Output the (x, y) coordinate of the center of the cell containing the given text.  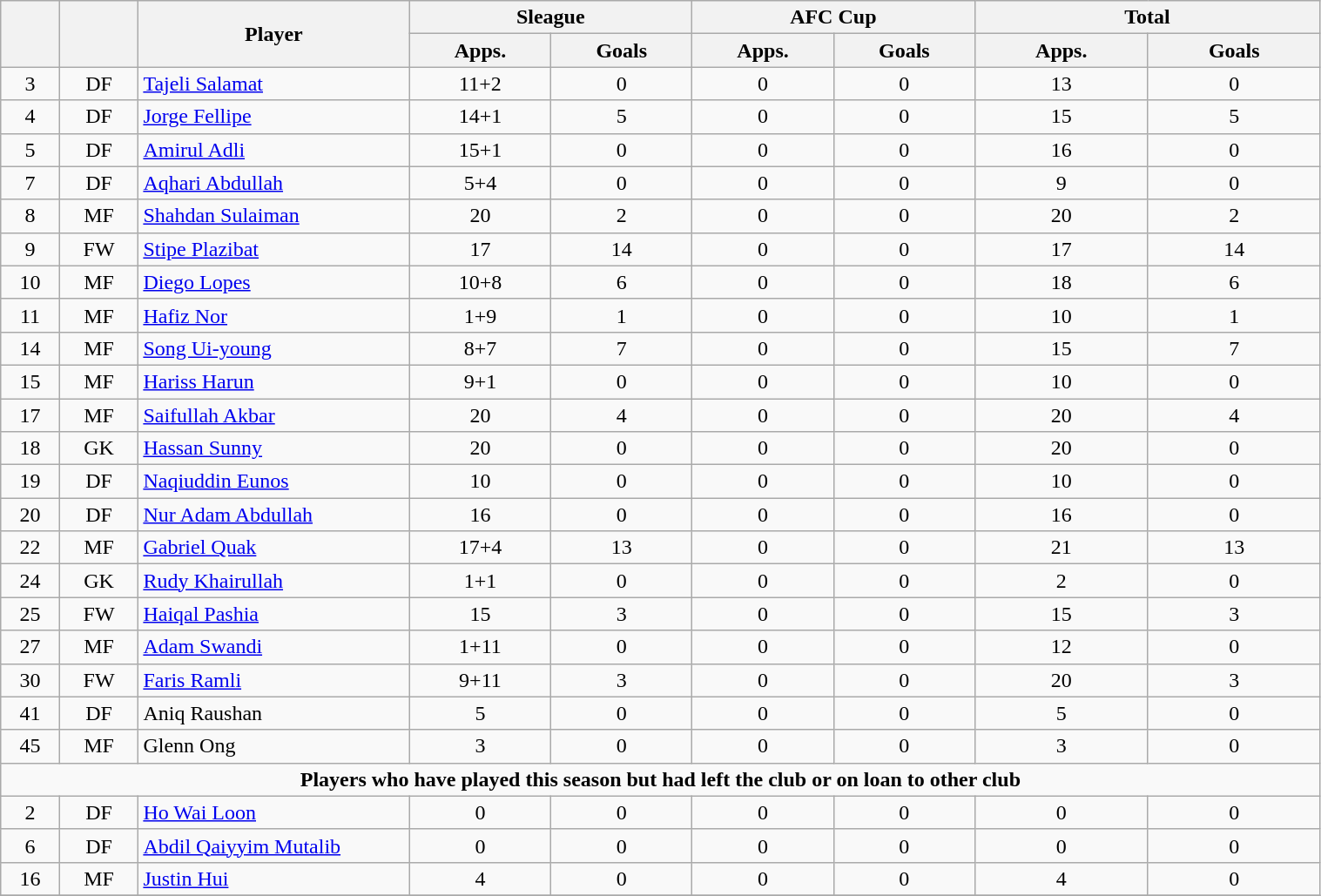
11+2 (481, 84)
1+11 (481, 647)
25 (30, 614)
Total (1148, 17)
9+1 (481, 381)
17+4 (481, 548)
Amirul Adli (273, 150)
14+1 (481, 117)
Hariss Harun (273, 381)
1+9 (481, 315)
30 (30, 680)
9+11 (481, 680)
8 (30, 216)
Sleague (550, 17)
Song Ui-young (273, 348)
10+8 (481, 282)
Faris Ramli (273, 680)
1+1 (481, 581)
Hassan Sunny (273, 448)
15+1 (481, 150)
Ho Wai Loon (273, 812)
Player (273, 34)
27 (30, 647)
22 (30, 548)
Players who have played this season but had left the club or on loan to other club (660, 779)
Haiqal Pashia (273, 614)
Nur Adam Abdullah (273, 515)
Shahdan Sulaiman (273, 216)
Stipe Plazibat (273, 249)
19 (30, 482)
Rudy Khairullah (273, 581)
41 (30, 713)
8+7 (481, 348)
Gabriel Quak (273, 548)
Tajeli Salamat (273, 84)
Saifullah Akbar (273, 415)
5+4 (481, 183)
Glenn Ong (273, 746)
Hafiz Nor (273, 315)
AFC Cup (834, 17)
Jorge Fellipe (273, 117)
Adam Swandi (273, 647)
Diego Lopes (273, 282)
Abdil Qaiyyim Mutalib (273, 845)
11 (30, 315)
Aqhari Abdullah (273, 183)
24 (30, 581)
Aniq Raushan (273, 713)
12 (1061, 647)
45 (30, 746)
Naqiuddin Eunos (273, 482)
21 (1061, 548)
Justin Hui (273, 879)
